Provide the [X, Y] coordinate of the cell's center where the given text is located.  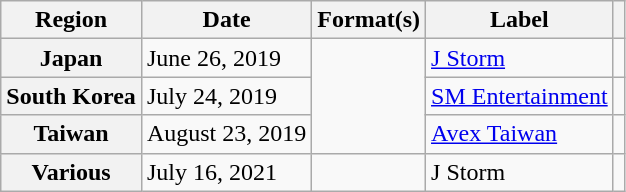
Label [520, 20]
July 24, 2019 [226, 96]
June 26, 2019 [226, 58]
Date [226, 20]
Avex Taiwan [520, 134]
Region [72, 20]
South Korea [72, 96]
Japan [72, 58]
Taiwan [72, 134]
Various [72, 172]
July 16, 2021 [226, 172]
SM Entertainment [520, 96]
August 23, 2019 [226, 134]
Format(s) [369, 20]
